Detect which cell encompasses the target text, then output its (X, Y) center coordinate. 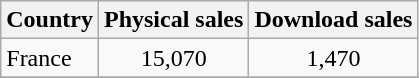
France (50, 58)
1,470 (334, 58)
Download sales (334, 20)
Country (50, 20)
15,070 (173, 58)
Physical sales (173, 20)
